Locate the cell with the specified text and output its (X, Y) center coordinate. 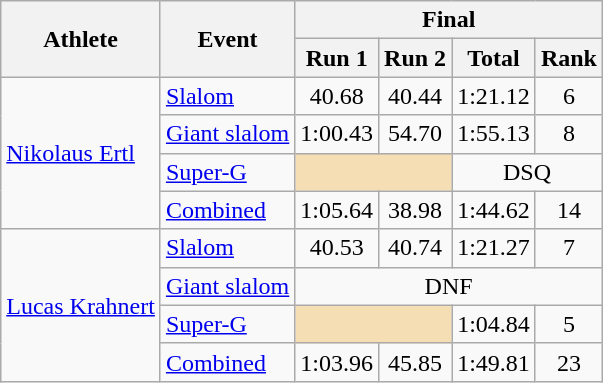
DNF (449, 286)
1:49.81 (494, 362)
Rank (568, 58)
1:00.43 (337, 134)
1:21.27 (494, 248)
1:55.13 (494, 134)
Athlete (81, 39)
1:05.64 (337, 210)
1:21.12 (494, 96)
6 (568, 96)
45.85 (416, 362)
Lucas Krahnert (81, 305)
1:44.62 (494, 210)
DSQ (528, 172)
54.70 (416, 134)
5 (568, 324)
Event (227, 39)
8 (568, 134)
Total (494, 58)
Run 1 (337, 58)
40.68 (337, 96)
1:03.96 (337, 362)
7 (568, 248)
1:04.84 (494, 324)
23 (568, 362)
40.53 (337, 248)
Nikolaus Ertl (81, 153)
40.44 (416, 96)
Final (449, 20)
40.74 (416, 248)
14 (568, 210)
38.98 (416, 210)
Run 2 (416, 58)
